Detect which cell encompasses the target text, then output its [x, y] center coordinate. 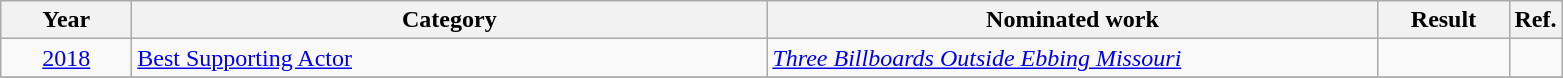
Result [1444, 20]
Three Billboards Outside Ebbing Missouri [1072, 58]
2018 [66, 58]
Category [450, 20]
Nominated work [1072, 20]
Ref. [1536, 20]
Best Supporting Actor [450, 58]
Year [66, 20]
